Search for the cell housing the specified text and yield its [x, y] center coordinate. 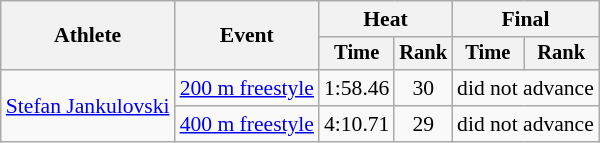
30 [423, 88]
29 [423, 124]
200 m freestyle [247, 88]
Athlete [88, 36]
Final [526, 19]
Heat [386, 19]
1:58.46 [356, 88]
Stefan Jankulovski [88, 106]
400 m freestyle [247, 124]
Event [247, 36]
4:10.71 [356, 124]
